Identify which cell holds the provided text, then report its (X, Y) central coordinate. 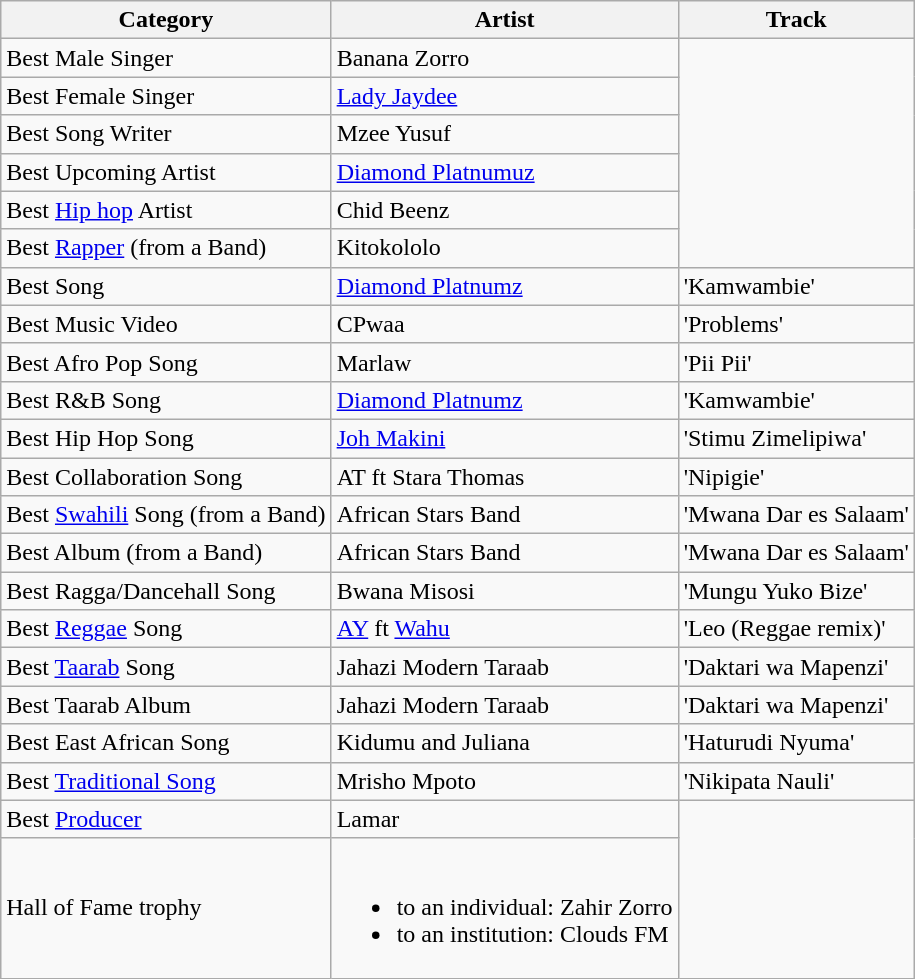
Best Traditional Song (166, 781)
Best Female Singer (166, 96)
Lamar (504, 819)
Best Song Writer (166, 134)
'Haturudi Nyuma' (796, 743)
Best Rapper (from a Band) (166, 248)
Best Afro Pop Song (166, 362)
Best Hip hop Artist (166, 210)
Best Music Video (166, 324)
Best East African Song (166, 743)
AY ft Wahu (504, 629)
Mzee Yusuf (504, 134)
'Nikipata Nauli' (796, 781)
'Pii Pii' (796, 362)
'Stimu Zimelipiwa' (796, 438)
AT ft Stara Thomas (504, 477)
Best Reggae Song (166, 629)
CPwaa (504, 324)
'Leo (Reggae remix)' (796, 629)
Best Album (from a Band) (166, 553)
Best Taarab Song (166, 667)
Best Swahili Song (from a Band) (166, 515)
Best Producer (166, 819)
Artist (504, 20)
Banana Zorro (504, 58)
Best Song (166, 286)
Chid Beenz (504, 210)
'Problems' (796, 324)
Joh Makini (504, 438)
Track (796, 20)
Kidumu and Juliana (504, 743)
Bwana Misosi (504, 591)
Hall of Fame trophy (166, 908)
Best Ragga/Dancehall Song (166, 591)
Best Taarab Album (166, 705)
Mrisho Mpoto (504, 781)
Best Collaboration Song (166, 477)
Marlaw (504, 362)
to an individual: Zahir Zorroto an institution: Clouds FM (504, 908)
Best R&B Song (166, 400)
Best Upcoming Artist (166, 172)
Kitokololo (504, 248)
Diamond Platnumuz (504, 172)
Best Male Singer (166, 58)
'Mungu Yuko Bize' (796, 591)
Category (166, 20)
Lady Jaydee (504, 96)
'Nipigie' (796, 477)
Best Hip Hop Song (166, 438)
